Scan for the cell matching the given text and deliver its (x, y) coordinate at center. 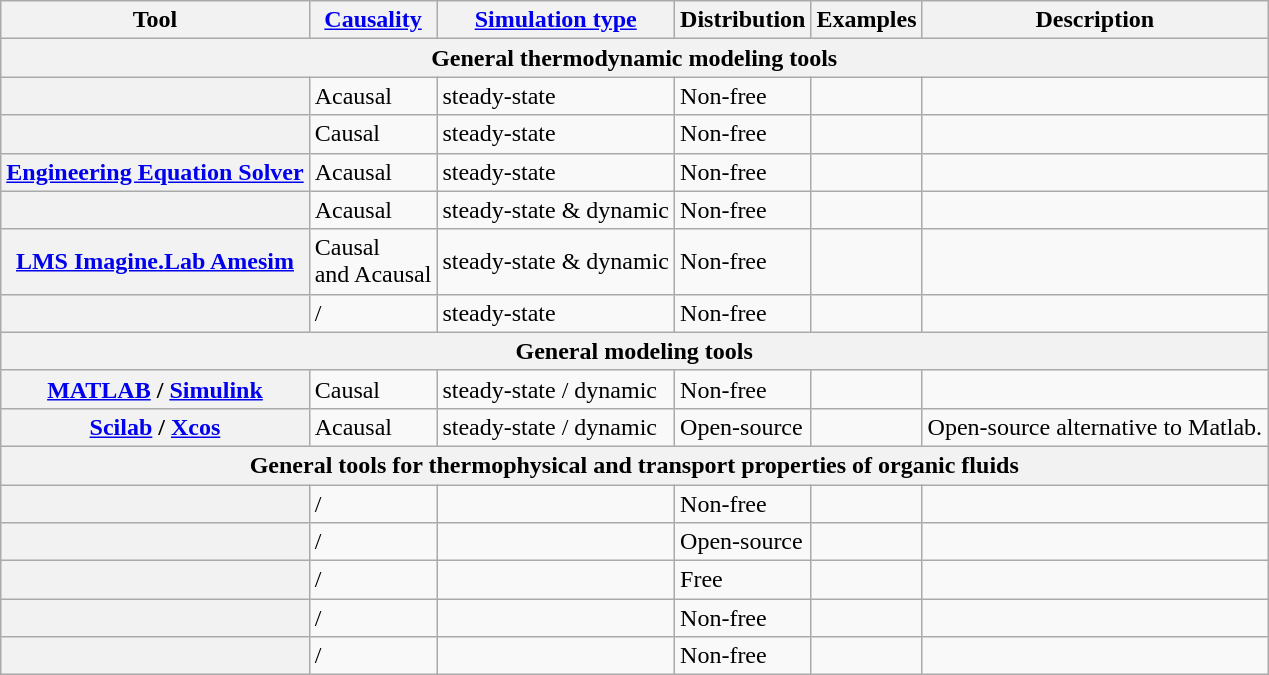
Free (743, 580)
Simulation type (556, 20)
Open-source alternative to Matlab. (1095, 427)
Tool (155, 20)
Causaland Acausal (373, 262)
Examples (866, 20)
General tools for thermophysical and transport properties of organic fluids (634, 465)
Causality (373, 20)
Engineering Equation Solver (155, 172)
General modeling tools (634, 351)
Distribution (743, 20)
Description (1095, 20)
MATLAB / Simulink (155, 389)
LMS Imagine.Lab Amesim (155, 262)
General thermodynamic modeling tools (634, 58)
Scilab / Xcos (155, 427)
